Capture the cell that displays the provided text and extract its (X, Y) central coordinate. 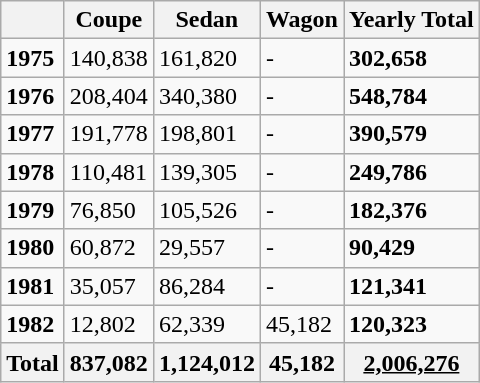
140,838 (108, 58)
29,557 (206, 248)
76,850 (108, 210)
161,820 (206, 58)
1978 (33, 172)
1977 (33, 134)
1982 (33, 324)
12,802 (108, 324)
110,481 (108, 172)
340,380 (206, 96)
Coupe (108, 20)
208,404 (108, 96)
35,057 (108, 286)
139,305 (206, 172)
90,429 (412, 248)
60,872 (108, 248)
1979 (33, 210)
548,784 (412, 96)
62,339 (206, 324)
249,786 (412, 172)
191,778 (108, 134)
120,323 (412, 324)
105,526 (206, 210)
Yearly Total (412, 20)
1981 (33, 286)
1,124,012 (206, 362)
390,579 (412, 134)
182,376 (412, 210)
2,006,276 (412, 362)
302,658 (412, 58)
1975 (33, 58)
Wagon (302, 20)
121,341 (412, 286)
837,082 (108, 362)
Sedan (206, 20)
198,801 (206, 134)
86,284 (206, 286)
1976 (33, 96)
Total (33, 362)
1980 (33, 248)
